Search for the cell housing the specified text and yield its (x, y) center coordinate. 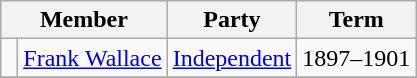
Member (84, 20)
Frank Wallace (92, 58)
Party (232, 20)
Term (356, 20)
Independent (232, 58)
1897–1901 (356, 58)
